Extract the (X, Y) coordinate from the center of the cell holding the provided text.  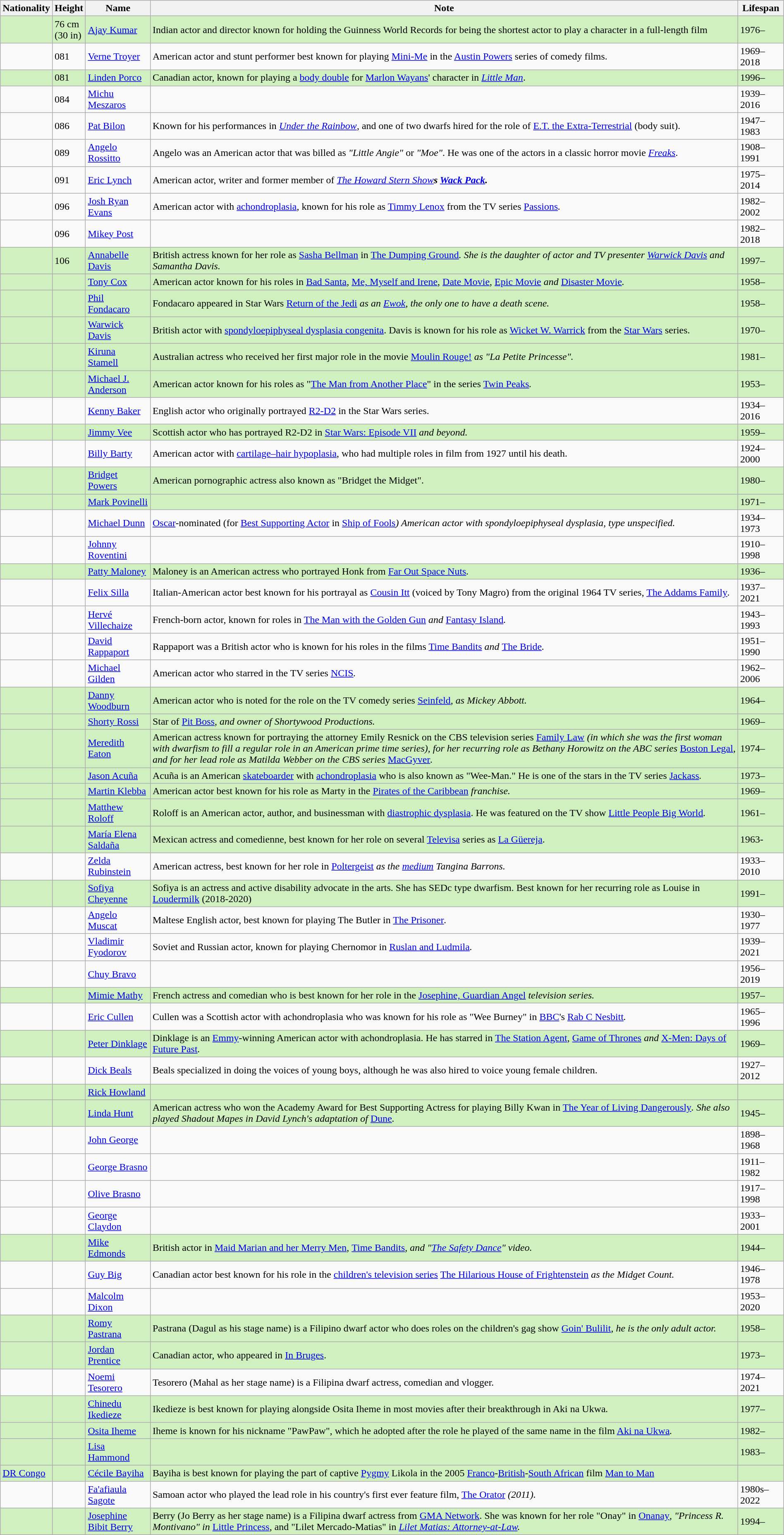
1939–2016 (761, 99)
Josephine Bibit Berry (118, 1521)
Mike Edmonds (118, 1248)
Cullen was a Scottish actor with achondroplasia who was known for his role as "Wee Burney" in BBC's Rab C Nesbitt. (444, 1017)
1910–1998 (761, 550)
Billy Barty (118, 453)
Known for his performances in Under the Rainbow, and one of two dwarfs hired for the role of E.T. the Extra-Terrestrial (body suit). (444, 126)
Linda Hunt (118, 1114)
086 (69, 126)
1933–2001 (761, 1221)
American actor with cartilage–hair hypoplasia, who had multiple roles in film from 1927 until his death. (444, 453)
1936– (761, 571)
John George (118, 1140)
1934–1973 (761, 523)
Patty Maloney (118, 571)
Bayiha is best known for playing the part of captive Pygmy Likola in the 2005 Franco-British-South African film Man to Man (444, 1473)
Scottish actor who has portrayed R2-D2 in Star Wars: Episode VII and beyond. (444, 432)
Maloney is an American actress who portrayed Honk from Far Out Space Nuts. (444, 571)
Ikedieze is best known for playing alongside Osita Iheme in most movies after their breakthrough in Aki na Ukwa. (444, 1409)
1970– (761, 330)
Fa'afiaula Sagote (118, 1494)
Noemi Tesorero (118, 1382)
Mikey Post (118, 233)
American actor who starred in the TV series NCIS. (444, 673)
Vladimir Fyodorov (118, 947)
1976– (761, 30)
1996– (761, 78)
British actor with spondyloepiphyseal dysplasia congenita. Davis is known for his role as Wicket W. Warrick from the Star Wars series. (444, 330)
Nationality (26, 8)
1947–1983 (761, 126)
Beals specialized in doing the voices of young boys, although he was also hired to voice young female children. (444, 1070)
Bridget Powers (118, 481)
British actor in Maid Marian and her Merry Men, Time Bandits, and "The Safety Dance" video. (444, 1248)
Jason Acuña (118, 776)
1991– (761, 893)
1994– (761, 1521)
089 (69, 153)
Peter Dinklage (118, 1043)
1908–1991 (761, 153)
Sofiya Cheyenne (118, 893)
Lifespan (761, 8)
1933–2010 (761, 866)
Canadian actor best known for his role in the children's television series The Hilarious House of Frightenstein as the Midget Count. (444, 1275)
Eric Cullen (118, 1017)
1980– (761, 481)
1939–2021 (761, 947)
Hervé Villechaize (118, 620)
1924–2000 (761, 453)
Annabelle Davis (118, 261)
Jordan Prentice (118, 1355)
Note (444, 8)
Michael Dunn (118, 523)
Linden Porco (118, 78)
Dick Beals (118, 1070)
George Claydon (118, 1221)
Verne Troyer (118, 56)
Soviet and Russian actor, known for playing Chernomor in Ruslan and Ludmila. (444, 947)
Canadian actor, known for playing a body double for Marlon Wayans' character in Little Man. (444, 78)
1937–2021 (761, 592)
David Rappaport (118, 646)
1969–2018 (761, 56)
Malcolm Dixon (118, 1301)
1982– (761, 1430)
English actor who originally portrayed R2-D2 in the Star Wars series. (444, 411)
Olive Brasno (118, 1194)
106 (69, 261)
Mark Povinelli (118, 502)
Romy Pastrana (118, 1329)
French-born actor, known for roles in The Man with the Golden Gun and Fantasy Island. (444, 620)
Michael J. Anderson (118, 384)
Name (118, 8)
1911–1982 (761, 1167)
Roloff is an American actor, author, and businessman with diastrophic dysplasia. He was featured on the TV show Little People Big World. (444, 812)
Oscar-nominated (for Best Supporting Actor in Ship of Fools) American actor with spondyloepiphyseal dysplasia, type unspecified. (444, 523)
76 cm(30 in) (69, 30)
Michu Meszaros (118, 99)
Mimie Mathy (118, 995)
1953–2020 (761, 1301)
Mexican actress and comedienne, best known for her role on several Televisa series as La Güereja. (444, 840)
091 (69, 180)
Italian-American actor best known for his portrayal as Cousin Itt (voiced by Tony Magro) from the original 1964 TV series, The Addams Family. (444, 592)
1944– (761, 1248)
1943–1993 (761, 620)
Osita Iheme (118, 1430)
Pat Bilon (118, 126)
Indian actor and director known for holding the Guinness World Records for being the shortest actor to play a character in a full-length film (444, 30)
Danny Woodburn (118, 700)
1898–1968 (761, 1140)
Chuy Bravo (118, 974)
1951–1990 (761, 646)
Rick Howland (118, 1092)
American actor known for his roles in Bad Santa, Me, Myself and Irene, Date Movie, Epic Movie and Disaster Movie. (444, 282)
Johnny Roventini (118, 550)
1934–2016 (761, 411)
Fondacaro appeared in Star Wars Return of the Jedi as an Ewok, the only one to have a death scene. (444, 303)
Kenny Baker (118, 411)
Pastrana (Dagul as his stage name) is a Filipino dwarf actor who does roles on the children's gag show Goin' Bulilit, he is the only adult actor. (444, 1329)
Felix Silla (118, 592)
Rappaport was a British actor who is known for his roles in the films Time Bandits and The Bride. (444, 646)
1983– (761, 1452)
1961– (761, 812)
French actress and comedian who is best known for her role in the Josephine, Guardian Angel television series. (444, 995)
1974– (761, 749)
1974–2021 (761, 1382)
American actor known for his roles as "The Man from Another Place" in the series Twin Peaks. (444, 384)
Lisa Hammond (118, 1452)
1917–1998 (761, 1194)
1945– (761, 1114)
Jimmy Vee (118, 432)
Cécile Bayiha (118, 1473)
1964– (761, 700)
American actor best known for his role as Marty in the Pirates of the Caribbean franchise. (444, 791)
1965–1996 (761, 1017)
1963- (761, 840)
Acuña is an American skateboarder with achondroplasia who is also known as "Wee-Man." He is one of the stars in the TV series Jackass. (444, 776)
DR Congo (26, 1473)
Height (69, 8)
Meredith Eaton (118, 749)
1982–2002 (761, 207)
Samoan actor who played the lead role in his country's first ever feature film, The Orator (2011). (444, 1494)
Canadian actor, who appeared in In Bruges. (444, 1355)
Dinklage is an Emmy-winning American actor with achondroplasia. He has starred in The Station Agent, Game of Thrones and X-Men: Days of Future Past. (444, 1043)
American actor, writer and former member of The Howard Stern Shows Wack Pack. (444, 180)
1971– (761, 502)
Chinedu Ikedieze (118, 1409)
1959– (761, 432)
1953– (761, 384)
Angelo Rossitto (118, 153)
Tony Cox (118, 282)
American actor who is noted for the role on the TV comedy series Seinfeld, as Mickey Abbott. (444, 700)
084 (69, 99)
American pornographic actress also known as "Bridget the Midget". (444, 481)
María Elena Saldaña (118, 840)
1977– (761, 1409)
Martin Klebba (118, 791)
Shorty Rossi (118, 722)
Australian actress who received her first major role in the movie Moulin Rouge! as "La Petite Princesse". (444, 357)
Maltese English actor, best known for playing The Butler in The Prisoner. (444, 920)
Star of Pit Boss, and owner of Shortywood Productions. (444, 722)
Angelo Muscat (118, 920)
American actor and stunt performer best known for playing Mini-Me in the Austin Powers series of comedy films. (444, 56)
1930–1977 (761, 920)
American actress, best known for her role in Poltergeist as the medium Tangina Barrons. (444, 866)
Eric Lynch (118, 180)
Guy Big (118, 1275)
Angelo was an American actor that was billed as "Little Angie" or "Moe". He was one of the actors in a classic horror movie Freaks. (444, 153)
1982–2018 (761, 233)
Matthew Roloff (118, 812)
Ajay Kumar (118, 30)
1981– (761, 357)
Phil Fondacaro (118, 303)
Warwick Davis (118, 330)
Michael Gilden (118, 673)
Kiruna Stamell (118, 357)
1980s–2022 (761, 1494)
1962–2006 (761, 673)
1946–1978 (761, 1275)
1975–2014 (761, 180)
1957– (761, 995)
1997– (761, 261)
Tesorero (Mahal as her stage name) is a Filipina dwarf actress, comedian and vlogger. (444, 1382)
Iheme is known for his nickname "PawPaw", which he adopted after the role he played of the same name in the film Aki na Ukwa. (444, 1430)
1956–2019 (761, 974)
1927–2012 (761, 1070)
Josh Ryan Evans (118, 207)
Zelda Rubinstein (118, 866)
George Brasno (118, 1167)
American actor with achondroplasia, known for his role as Timmy Lenox from the TV series Passions. (444, 207)
